Scan for the cell matching the given text and deliver its (X, Y) coordinate at center. 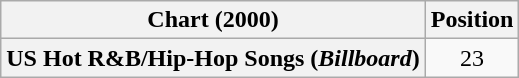
23 (472, 58)
US Hot R&B/Hip-Hop Songs (Billboard) (213, 58)
Chart (2000) (213, 20)
Position (472, 20)
